Determine the [x, y] coordinate at the center of the cell enclosing the given text.  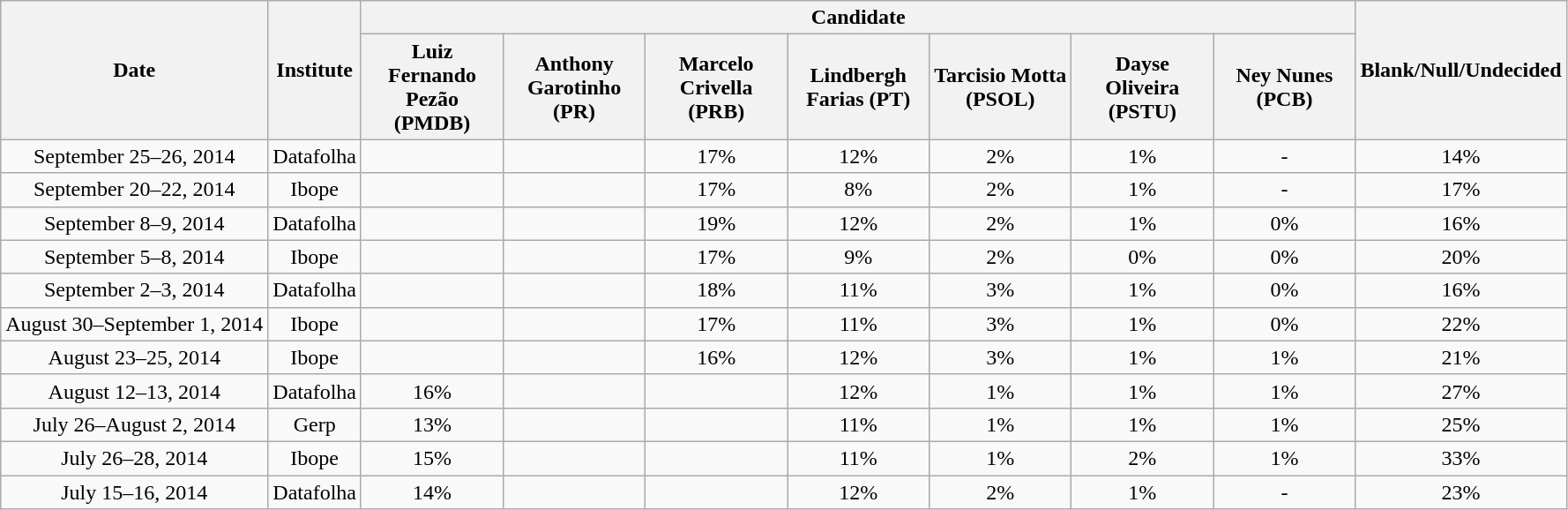
September 20–22, 2014 [134, 190]
August 23–25, 2014 [134, 357]
Tarcisio Motta (PSOL) [1000, 86]
13% [432, 424]
9% [859, 257]
September 2–3, 2014 [134, 290]
August 12–13, 2014 [134, 391]
Dayse Oliveira (PSTU) [1143, 86]
8% [859, 190]
Candidate [857, 18]
19% [716, 223]
July 26–August 2, 2014 [134, 424]
September 5–8, 2014 [134, 257]
Marcelo Crivella (PRB) [716, 86]
18% [716, 290]
Gerp [315, 424]
20% [1460, 257]
July 26–28, 2014 [134, 458]
21% [1460, 357]
September 25–26, 2014 [134, 156]
Date [134, 71]
Luiz Fernando Pezão (PMDB) [432, 86]
September 8–9, 2014 [134, 223]
Institute [315, 71]
July 15–16, 2014 [134, 491]
Ney Nunes (PCB) [1284, 86]
25% [1460, 424]
Blank/Null/Undecided [1460, 71]
15% [432, 458]
Lindbergh Farias (PT) [859, 86]
27% [1460, 391]
33% [1460, 458]
August 30–September 1, 2014 [134, 324]
22% [1460, 324]
23% [1460, 491]
Anthony Garotinho (PR) [575, 86]
